Determine the (X, Y) coordinate at the center of the cell enclosing the given text.  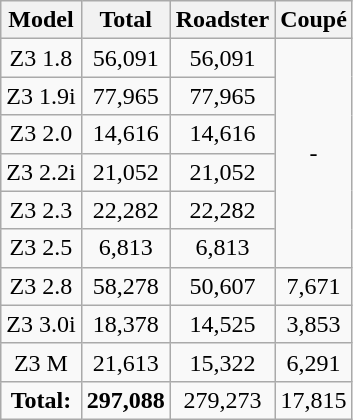
Z3 2.8 (41, 286)
Coupé (314, 20)
Roadster (222, 20)
Z3 M (41, 362)
Total (126, 20)
17,815 (314, 400)
7,671 (314, 286)
21,613 (126, 362)
Z3 2.5 (41, 248)
58,278 (126, 286)
14,525 (222, 324)
Z3 1.9i (41, 96)
Model (41, 20)
Z3 2.2i (41, 172)
6,291 (314, 362)
279,273 (222, 400)
18,378 (126, 324)
297,088 (126, 400)
15,322 (222, 362)
- (314, 153)
Total: (41, 400)
Z3 3.0i (41, 324)
50,607 (222, 286)
Z3 2.3 (41, 210)
3,853 (314, 324)
Z3 1.8 (41, 58)
Z3 2.0 (41, 134)
